Output the (x, y) coordinate of the center of the cell containing the given text.  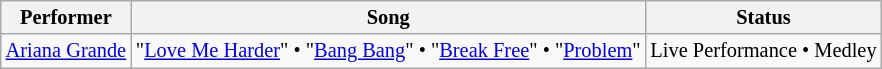
"Love Me Harder" • "Bang Bang" • "Break Free" • "Problem" (388, 51)
Performer (66, 17)
Live Performance • Medley (764, 51)
Ariana Grande (66, 51)
Status (764, 17)
Song (388, 17)
